Locate the cell with the specified text and output its (X, Y) center coordinate. 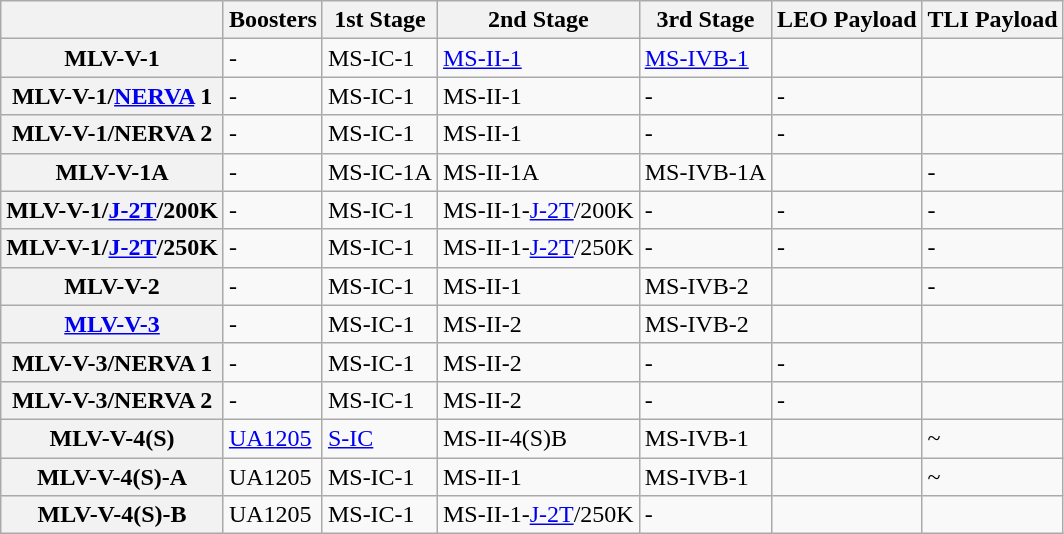
MLV-V-1/J-2T/200K (112, 210)
MLV-V-1A (112, 172)
MLV-V-4(S)-A (112, 477)
MLV-V-3/NERVA 2 (112, 400)
MS-II-1-J-2T/200K (538, 210)
Boosters (272, 20)
MLV-V-1 (112, 58)
MLV-V-1/NERVA 2 (112, 134)
LEO Payload (847, 20)
MLV-V-1/J-2T/250K (112, 248)
2nd Stage (538, 20)
MS-II-4(S)B (538, 438)
S-IC (380, 438)
1st Stage (380, 20)
MLV-V-3/NERVA 1 (112, 362)
MS-II-1A (538, 172)
MLV-V-1/NERVA 1 (112, 96)
TLI Payload (992, 20)
MS-IVB-1A (705, 172)
3rd Stage (705, 20)
MLV-V-4(S)-B (112, 515)
MLV-V-4(S) (112, 438)
MLV-V-3 (112, 324)
MLV-V-2 (112, 286)
MS-IC-1A (380, 172)
